From the cell containing the given text, extract its center point as (X, Y) coordinate. 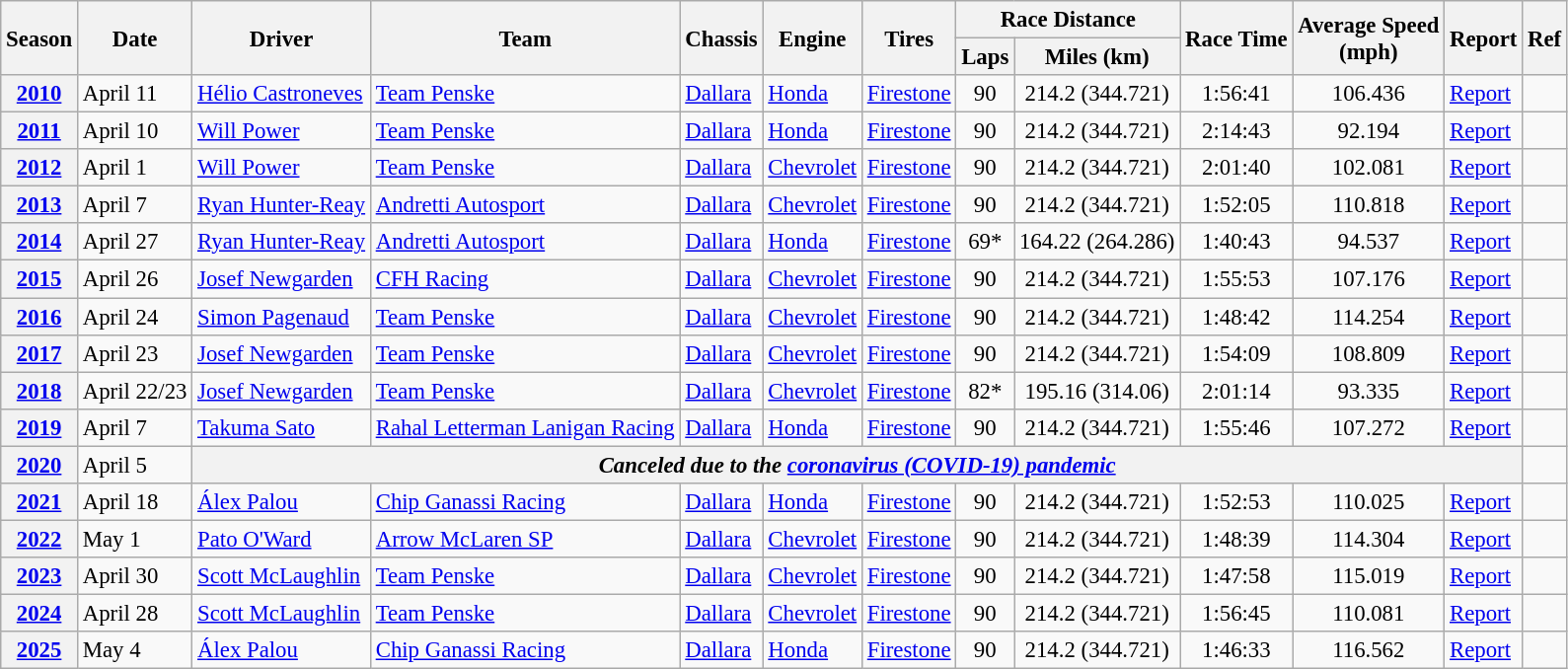
107.176 (1369, 279)
2024 (39, 613)
Chassis (721, 37)
April 26 (134, 279)
April 24 (134, 317)
115.019 (1369, 576)
1:55:53 (1236, 279)
April 1 (134, 168)
April 18 (134, 502)
94.537 (1369, 242)
CFH Racing (525, 279)
April 5 (134, 465)
2019 (39, 427)
1:48:39 (1236, 539)
110.025 (1369, 502)
1:55:46 (1236, 427)
1:52:53 (1236, 502)
Race Distance (1068, 20)
Takuma Sato (282, 427)
164.22 (264.286) (1097, 242)
108.809 (1369, 353)
114.254 (1369, 317)
May 1 (134, 539)
Team (525, 37)
April 22/23 (134, 391)
Pato O'Ward (282, 539)
Laps (985, 57)
92.194 (1369, 131)
2016 (39, 317)
Average Speed(mph) (1369, 37)
110.818 (1369, 205)
102.081 (1369, 168)
2013 (39, 205)
1:46:33 (1236, 650)
1:52:05 (1236, 205)
Simon Pagenaud (282, 317)
2023 (39, 576)
Ref (1545, 37)
2:01:14 (1236, 391)
69* (985, 242)
1:48:42 (1236, 317)
Miles (km) (1097, 57)
2015 (39, 279)
114.304 (1369, 539)
April 10 (134, 131)
106.436 (1369, 94)
107.272 (1369, 427)
2021 (39, 502)
1:40:43 (1236, 242)
2025 (39, 650)
82* (985, 391)
2014 (39, 242)
2:01:40 (1236, 168)
Arrow McLaren SP (525, 539)
May 4 (134, 650)
Race Time (1236, 37)
Season (39, 37)
Engine (812, 37)
1:47:58 (1236, 576)
2018 (39, 391)
116.562 (1369, 650)
2020 (39, 465)
1:56:45 (1236, 613)
2017 (39, 353)
Canceled due to the coronavirus (COVID-19) pandemic (858, 465)
April 23 (134, 353)
2011 (39, 131)
2:14:43 (1236, 131)
Driver (282, 37)
April 11 (134, 94)
April 27 (134, 242)
Date (134, 37)
1:56:41 (1236, 94)
195.16 (314.06) (1097, 391)
April 30 (134, 576)
110.081 (1369, 613)
Hélio Castroneves (282, 94)
2010 (39, 94)
93.335 (1369, 391)
Rahal Letterman Lanigan Racing (525, 427)
1:54:09 (1236, 353)
2012 (39, 168)
Tires (908, 37)
2022 (39, 539)
April 28 (134, 613)
